Find where the given text appears and provide that cell's center as [X, Y] coordinate. 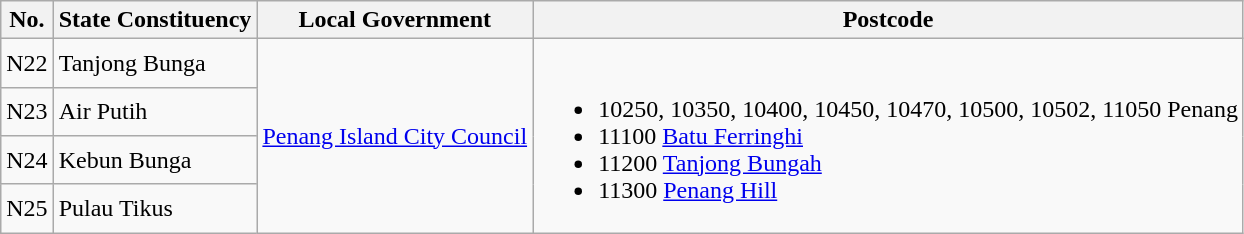
Air Putih [155, 112]
Postcode [888, 20]
No. [27, 20]
10250, 10350, 10400, 10450, 10470, 10500, 10502, 11050 Penang11100 Batu Ferringhi11200 Tanjong Bungah11300 Penang Hill [888, 136]
N25 [27, 208]
State Constituency [155, 20]
Kebun Bunga [155, 160]
N22 [27, 64]
Local Government [395, 20]
N24 [27, 160]
Pulau Tikus [155, 208]
N23 [27, 112]
Penang Island City Council [395, 136]
Tanjong Bunga [155, 64]
